Capture the cell that displays the provided text and extract its (x, y) central coordinate. 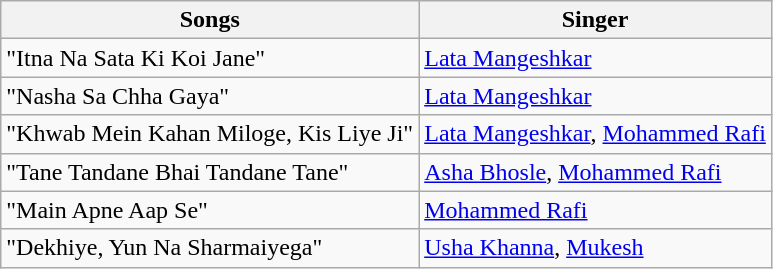
"Main Apne Aap Se" (210, 210)
"Khwab Mein Kahan Miloge, Kis Liye Ji" (210, 134)
Lata Mangeshkar, Mohammed Rafi (596, 134)
Songs (210, 20)
"Nasha Sa Chha Gaya" (210, 96)
"Tane Tandane Bhai Tandane Tane" (210, 172)
"Dekhiye, Yun Na Sharmaiyega" (210, 248)
Mohammed Rafi (596, 210)
Singer (596, 20)
"Itna Na Sata Ki Koi Jane" (210, 58)
Usha Khanna, Mukesh (596, 248)
Asha Bhosle, Mohammed Rafi (596, 172)
